Capture the cell that displays the provided text and extract its (x, y) central coordinate. 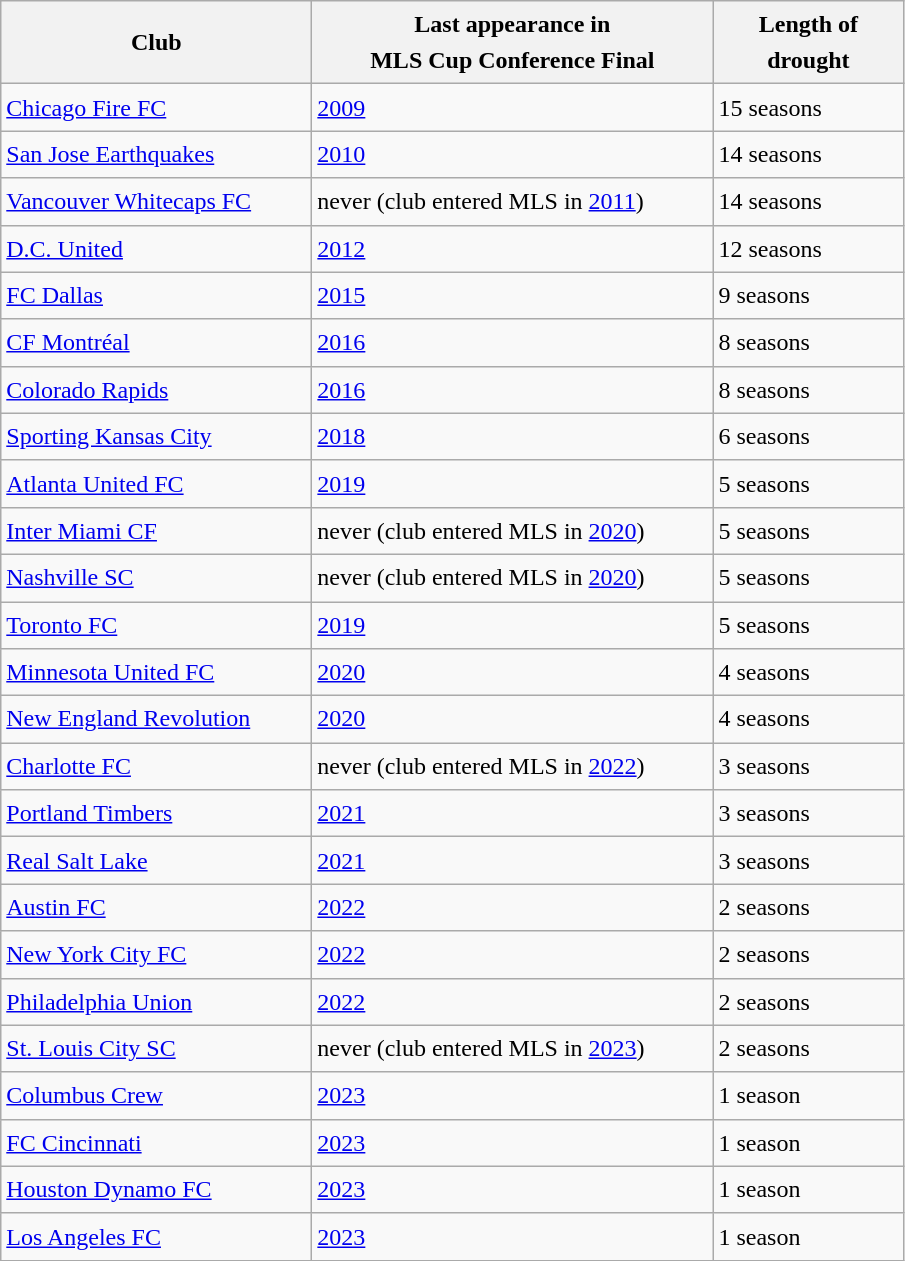
Toronto FC (156, 626)
never (club entered MLS in 2011) (512, 202)
D.C. United (156, 248)
Austin FC (156, 908)
CF Montréal (156, 342)
Real Salt Lake (156, 860)
Sporting Kansas City (156, 436)
Portland Timbers (156, 814)
2015 (512, 296)
2009 (512, 108)
2012 (512, 248)
Houston Dynamo FC (156, 1190)
San Jose Earthquakes (156, 154)
Los Angeles FC (156, 1236)
6 seasons (808, 436)
Philadelphia Union (156, 1002)
Atlanta United FC (156, 484)
never (club entered MLS in 2022) (512, 766)
St. Louis City SC (156, 1048)
15 seasons (808, 108)
Nashville SC (156, 578)
FC Dallas (156, 296)
2010 (512, 154)
Minnesota United FC (156, 672)
New England Revolution (156, 720)
Length of drought (808, 42)
Colorado Rapids (156, 390)
never (club entered MLS in 2023) (512, 1048)
9 seasons (808, 296)
New York City FC (156, 954)
Columbus Crew (156, 1096)
Chicago Fire FC (156, 108)
Last appearance inMLS Cup Conference Final (512, 42)
Inter Miami CF (156, 530)
FC Cincinnati (156, 1142)
2018 (512, 436)
Vancouver Whitecaps FC (156, 202)
Club (156, 42)
Charlotte FC (156, 766)
12 seasons (808, 248)
